Return [x, y] of the center of cell containing provided text 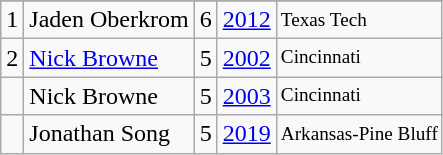
2019 [246, 134]
Jonathan Song [109, 134]
Jaden Oberkrom [109, 20]
2002 [246, 58]
Texas Tech [359, 20]
2 [12, 58]
1 [12, 20]
2003 [246, 96]
6 [206, 20]
2012 [246, 20]
Arkansas-Pine Bluff [359, 134]
